Locate the cell with the specified text and output its (X, Y) center coordinate. 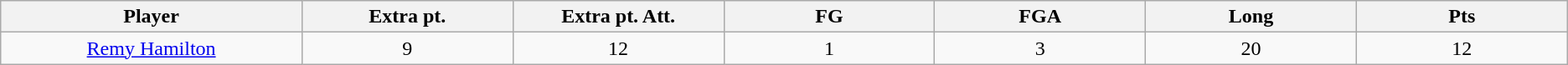
FGA (1040, 17)
FG (829, 17)
Long (1251, 17)
20 (1251, 48)
Player (152, 17)
Pts (1462, 17)
9 (407, 48)
Remy Hamilton (152, 48)
3 (1040, 48)
1 (829, 48)
Extra pt. Att. (618, 17)
Extra pt. (407, 17)
